Find where the given text appears and provide that cell's center as [x, y] coordinate. 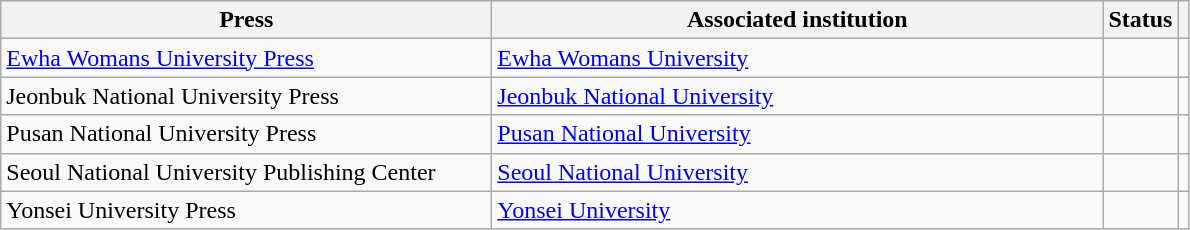
Status [1140, 20]
Jeonbuk National University Press [246, 96]
Ewha Womans University [798, 58]
Yonsei University Press [246, 210]
Pusan National University [798, 134]
Pusan National University Press [246, 134]
Jeonbuk National University [798, 96]
Seoul National University [798, 172]
Associated institution [798, 20]
Seoul National University Publishing Center [246, 172]
Ewha Womans University Press [246, 58]
Yonsei University [798, 210]
Press [246, 20]
